Identify which cell holds the provided text, then report its [x, y] central coordinate. 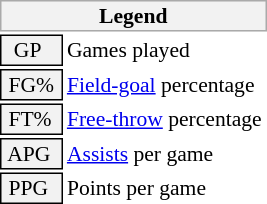
Free-throw percentage [166, 120]
GP [31, 50]
Games played [166, 50]
Assists per game [166, 154]
FT% [31, 120]
APG [31, 154]
Legend [134, 16]
Points per game [166, 188]
PPG [31, 188]
Field-goal percentage [166, 85]
FG% [31, 85]
